Return the (X, Y) coordinate for the center point of the cell that contains the specified text.  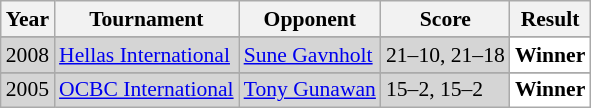
15–2, 15–2 (446, 90)
Score (446, 19)
21–10, 21–18 (446, 55)
OCBC International (146, 90)
2008 (28, 55)
Tournament (146, 19)
Year (28, 19)
Opponent (310, 19)
Result (550, 19)
Hellas International (146, 55)
Sune Gavnholt (310, 55)
Tony Gunawan (310, 90)
2005 (28, 90)
